Output the [X, Y] coordinate of the center of the cell containing the given text.  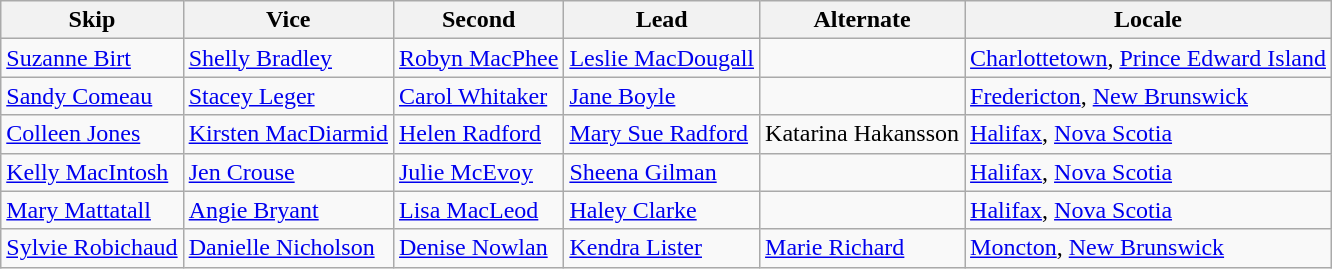
Skip [92, 20]
Charlottetown, Prince Edward Island [1148, 58]
Locale [1148, 20]
Denise Nowlan [478, 248]
Suzanne Birt [92, 58]
Vice [288, 20]
Carol Whitaker [478, 96]
Julie McEvoy [478, 172]
Robyn MacPhee [478, 58]
Mary Mattatall [92, 210]
Mary Sue Radford [662, 134]
Fredericton, New Brunswick [1148, 96]
Angie Bryant [288, 210]
Sandy Comeau [92, 96]
Jane Boyle [662, 96]
Sheena Gilman [662, 172]
Colleen Jones [92, 134]
Helen Radford [478, 134]
Moncton, New Brunswick [1148, 248]
Jen Crouse [288, 172]
Alternate [862, 20]
Kirsten MacDiarmid [288, 134]
Danielle Nicholson [288, 248]
Leslie MacDougall [662, 58]
Stacey Leger [288, 96]
Lisa MacLeod [478, 210]
Kelly MacIntosh [92, 172]
Shelly Bradley [288, 58]
Second [478, 20]
Lead [662, 20]
Katarina Hakansson [862, 134]
Haley Clarke [662, 210]
Sylvie Robichaud [92, 248]
Kendra Lister [662, 248]
Marie Richard [862, 248]
